Scan for the cell matching the given text and deliver its [x, y] coordinate at center. 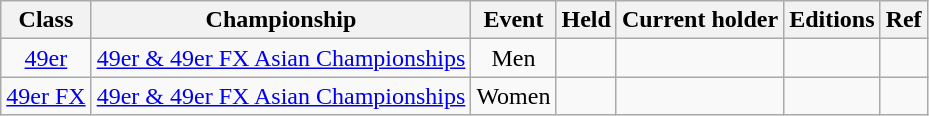
49er [46, 58]
Men [514, 58]
Event [514, 20]
Women [514, 96]
Editions [832, 20]
49er FX [46, 96]
Current holder [700, 20]
Held [586, 20]
Championship [281, 20]
Ref [904, 20]
Class [46, 20]
